Output the [x, y] coordinate of the center of the cell containing the given text.  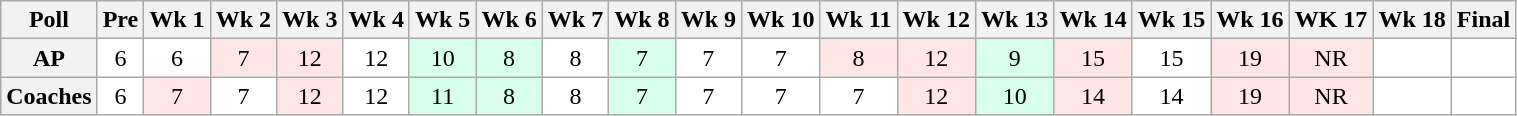
Wk 2 [243, 20]
Poll [49, 20]
11 [442, 96]
Wk 18 [1412, 20]
Wk 12 [936, 20]
9 [1014, 58]
Wk 13 [1014, 20]
WK 17 [1331, 20]
Wk 6 [509, 20]
Wk 14 [1093, 20]
Wk 1 [177, 20]
Pre [120, 20]
Wk 4 [376, 20]
Wk 16 [1250, 20]
Wk 15 [1171, 20]
Wk 5 [442, 20]
Wk 10 [781, 20]
Final [1483, 20]
Wk 7 [575, 20]
Wk 11 [858, 20]
Wk 9 [708, 20]
Wk 8 [642, 20]
Coaches [49, 96]
Wk 3 [310, 20]
AP [49, 58]
